From the cell containing the given text, extract its center point as (X, Y) coordinate. 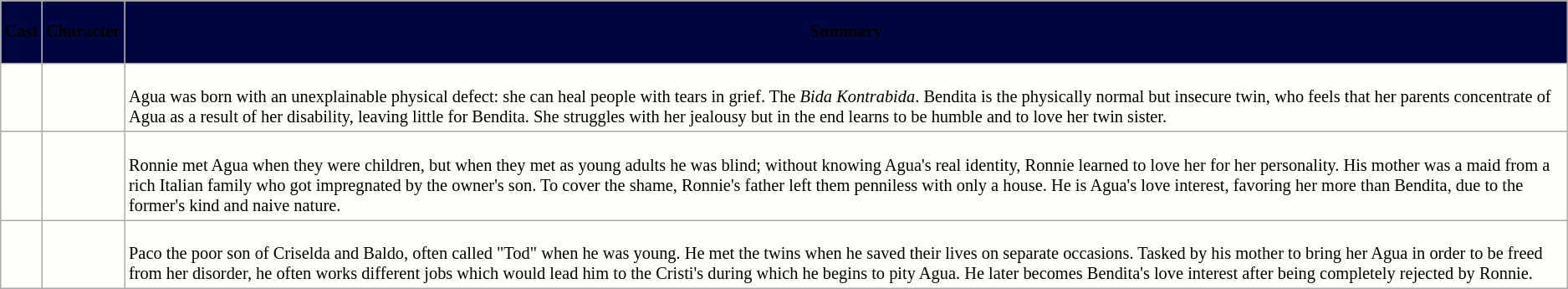
Character (84, 31)
Summary (846, 31)
Cast (22, 31)
